From the cell containing the given text, extract its center point as (X, Y) coordinate. 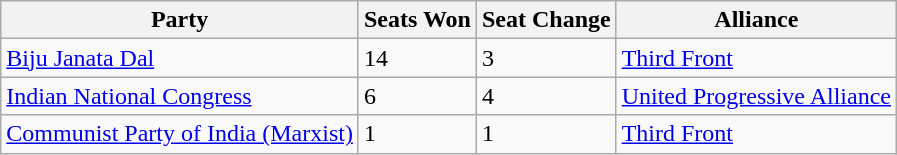
Alliance (756, 20)
3 (546, 58)
14 (417, 58)
6 (417, 96)
4 (546, 96)
Seat Change (546, 20)
Communist Party of India (Marxist) (180, 134)
Party (180, 20)
Biju Janata Dal (180, 58)
Indian National Congress (180, 96)
Seats Won (417, 20)
United Progressive Alliance (756, 96)
